From the cell containing the given text, extract its center point as [X, Y] coordinate. 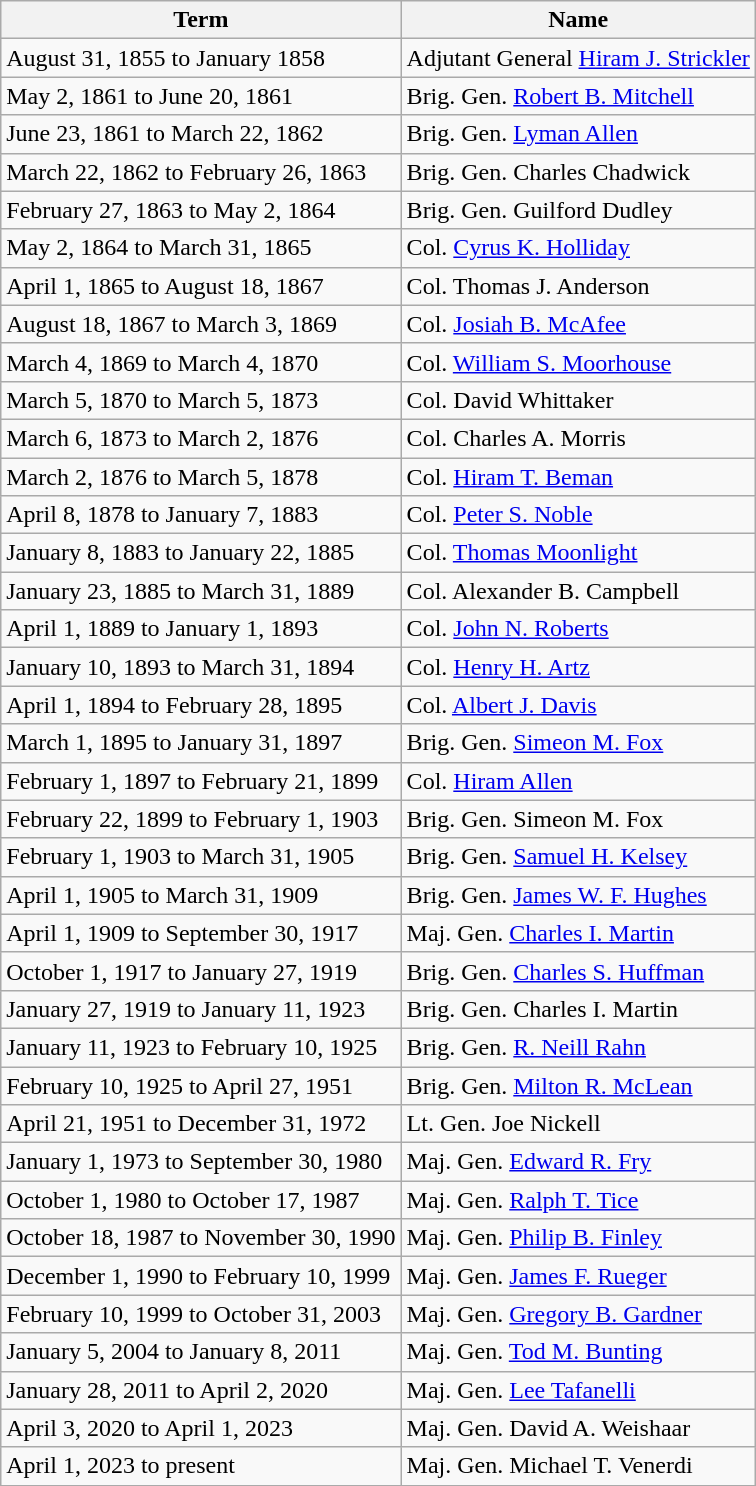
Adjutant General Hiram J. Strickler [578, 58]
Col. Alexander B. Campbell [578, 591]
Brig. Gen. Lyman Allen [578, 134]
January 8, 1883 to January 22, 1885 [201, 553]
May 2, 1861 to June 20, 1861 [201, 96]
April 1, 1889 to January 1, 1893 [201, 629]
April 1, 1865 to August 18, 1867 [201, 286]
Brig. Gen. Charles S. Huffman [578, 971]
Brig. Gen. Guilford Dudley [578, 210]
Term [201, 20]
May 2, 1864 to March 31, 1865 [201, 248]
March 1, 1895 to January 31, 1897 [201, 743]
April 3, 2020 to April 1, 2023 [201, 1428]
March 4, 1869 to March 4, 1870 [201, 362]
October 1, 1917 to January 27, 1919 [201, 971]
April 1, 1905 to March 31, 1909 [201, 895]
August 31, 1855 to January 1858 [201, 58]
August 18, 1867 to March 3, 1869 [201, 324]
Col. Thomas Moonlight [578, 553]
Col. Thomas J. Anderson [578, 286]
January 27, 1919 to January 11, 1923 [201, 1009]
March 2, 1876 to March 5, 1878 [201, 477]
Col. Hiram T. Beman [578, 477]
February 22, 1899 to February 1, 1903 [201, 819]
December 1, 1990 to February 10, 1999 [201, 1276]
Maj. Gen. Ralph T. Tice [578, 1200]
Col. William S. Moorhouse [578, 362]
Col. Charles A. Morris [578, 438]
February 1, 1897 to February 21, 1899 [201, 781]
Col. Albert J. Davis [578, 705]
Maj. Gen. James F. Rueger [578, 1276]
Lt. Gen. Joe Nickell [578, 1124]
October 1, 1980 to October 17, 1987 [201, 1200]
Maj. Gen. Lee Tafanelli [578, 1390]
Maj. Gen. Edward R. Fry [578, 1162]
January 1, 1973 to September 30, 1980 [201, 1162]
January 10, 1893 to March 31, 1894 [201, 667]
March 22, 1862 to February 26, 1863 [201, 172]
Brig. Gen. Charles Chadwick [578, 172]
Maj. Gen. Philip B. Finley [578, 1238]
April 1, 1909 to September 30, 1917 [201, 933]
February 1, 1903 to March 31, 1905 [201, 857]
Maj. Gen. David A. Weishaar [578, 1428]
January 23, 1885 to March 31, 1889 [201, 591]
Col. John N. Roberts [578, 629]
April 1, 2023 to present [201, 1466]
Brig. Gen. R. Neill Rahn [578, 1047]
January 5, 2004 to January 8, 2011 [201, 1352]
Col. Josiah B. McAfee [578, 324]
Col. Henry H. Artz [578, 667]
April 1, 1894 to February 28, 1895 [201, 705]
Brig. Gen. Robert B. Mitchell [578, 96]
Brig. Gen. Milton R. McLean [578, 1085]
Col. David Whittaker [578, 400]
February 10, 1925 to April 27, 1951 [201, 1085]
October 18, 1987 to November 30, 1990 [201, 1238]
January 11, 1923 to February 10, 1925 [201, 1047]
Brig. Gen. James W. F. Hughes [578, 895]
April 21, 1951 to December 31, 1972 [201, 1124]
April 8, 1878 to January 7, 1883 [201, 515]
Col. Peter S. Noble [578, 515]
Maj. Gen. Gregory B. Gardner [578, 1314]
February 27, 1863 to May 2, 1864 [201, 210]
March 5, 1870 to March 5, 1873 [201, 400]
Maj. Gen. Michael T. Venerdi [578, 1466]
Brig. Gen. Samuel H. Kelsey [578, 857]
Maj. Gen. Charles I. Martin [578, 933]
Brig. Gen. Charles I. Martin [578, 1009]
March 6, 1873 to March 2, 1876 [201, 438]
Col. Hiram Allen [578, 781]
January 28, 2011 to April 2, 2020 [201, 1390]
Name [578, 20]
Col. Cyrus K. Holliday [578, 248]
Maj. Gen. Tod M. Bunting [578, 1352]
June 23, 1861 to March 22, 1862 [201, 134]
February 10, 1999 to October 31, 2003 [201, 1314]
